Return the [x, y] coordinate for the center point of the cell that contains the specified text.  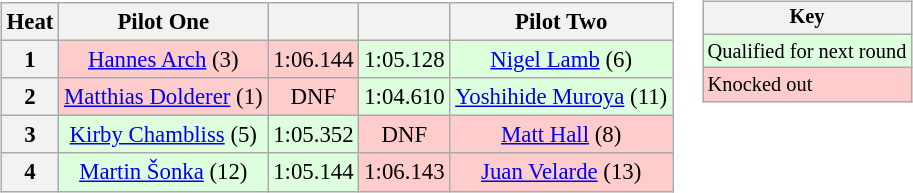
Martin Šonka (12) [164, 172]
2 [30, 97]
3 [30, 135]
1:06.144 [314, 60]
1 [30, 60]
1:06.143 [404, 172]
Pilot One [164, 22]
Key [807, 18]
Heat [30, 22]
Pilot Two [562, 22]
1:05.128 [404, 60]
1:05.352 [314, 135]
Yoshihide Muroya (11) [562, 97]
Juan Velarde (13) [562, 172]
Nigel Lamb (6) [562, 60]
Knocked out [807, 85]
Kirby Chambliss (5) [164, 135]
Matthias Dolderer (1) [164, 97]
4 [30, 172]
Matt Hall (8) [562, 135]
1:04.610 [404, 97]
Hannes Arch (3) [164, 60]
Qualified for next round [807, 51]
1:05.144 [314, 172]
